Scan for the cell matching the given text and deliver its (X, Y) coordinate at center. 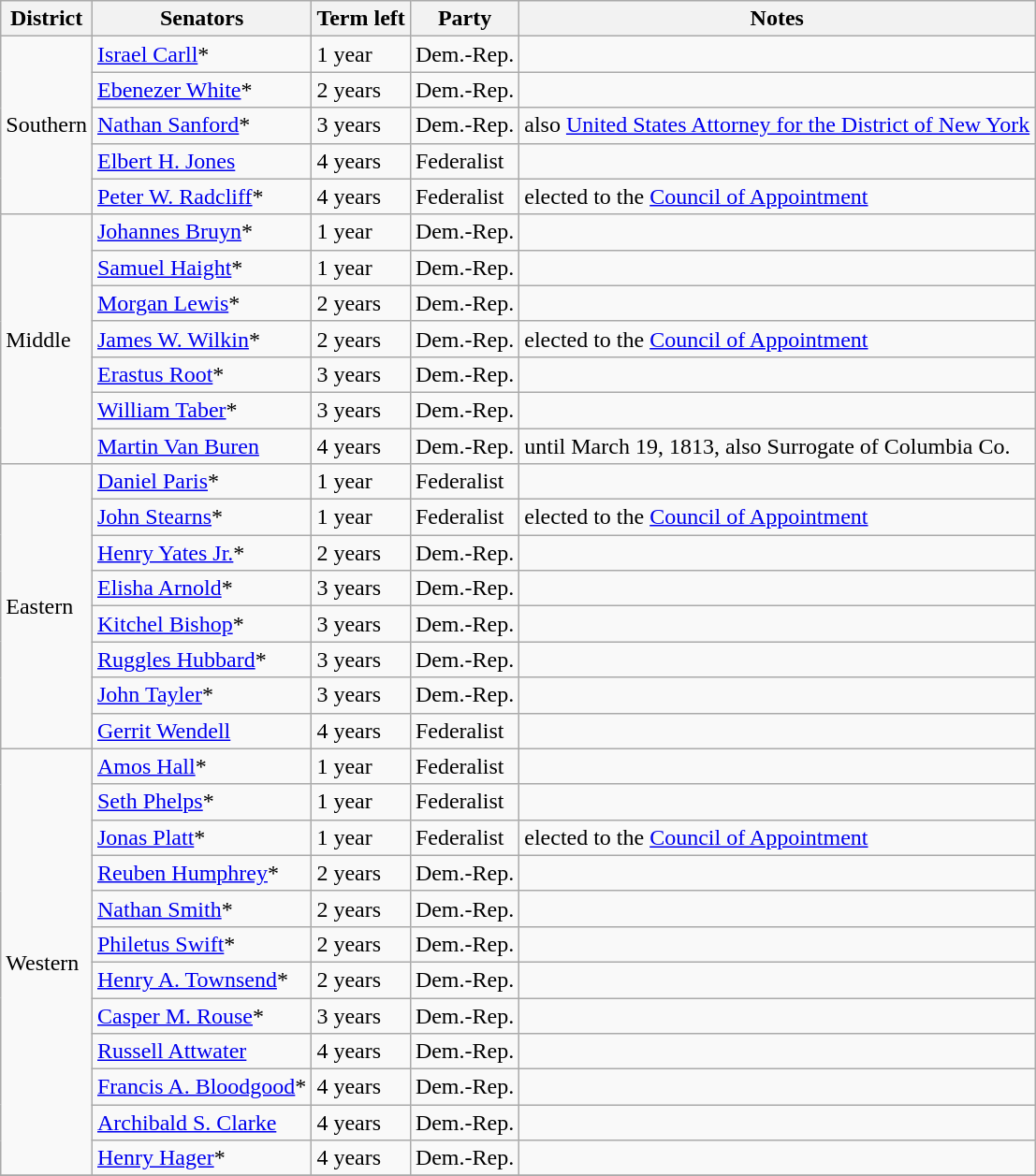
Francis A. Bloodgood* (201, 1087)
District (47, 19)
Seth Phelps* (201, 802)
Term left (361, 19)
Senators (201, 19)
James W. Wilkin* (201, 339)
also United States Attorney for the District of New York (777, 125)
Russell Attwater (201, 1052)
Elbert H. Jones (201, 161)
William Taber* (201, 410)
Martin Van Buren (201, 446)
Henry Hager* (201, 1158)
Southern (47, 125)
John Tayler* (201, 695)
Gerrit Wendell (201, 731)
until March 19, 1813, also Surrogate of Columbia Co. (777, 446)
Eastern (47, 606)
Henry Yates Jr.* (201, 553)
Ruggles Hubbard* (201, 660)
Notes (777, 19)
Party (464, 19)
Elisha Arnold* (201, 588)
Samuel Haight* (201, 268)
Erastus Root* (201, 374)
John Stearns* (201, 517)
Henry A. Townsend* (201, 980)
Reuben Humphrey* (201, 873)
Johannes Bruyn* (201, 232)
Israel Carll* (201, 54)
Peter W. Radcliff* (201, 196)
Kitchel Bishop* (201, 624)
Nathan Smith* (201, 908)
Casper M. Rouse* (201, 1015)
Ebenezer White* (201, 90)
Nathan Sanford* (201, 125)
Western (47, 962)
Daniel Paris* (201, 482)
Morgan Lewis* (201, 303)
Archibald S. Clarke (201, 1123)
Amos Hall* (201, 766)
Middle (47, 339)
Philetus Swift* (201, 944)
Jonas Platt* (201, 837)
